Search for the cell housing the specified text and yield its (x, y) center coordinate. 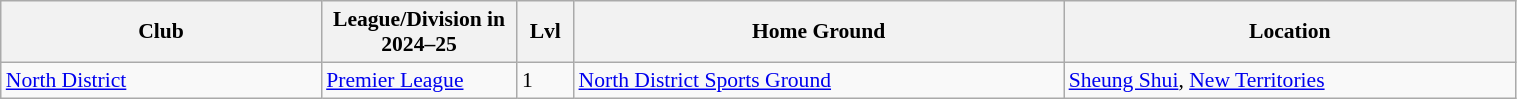
North District (161, 80)
Home Ground (819, 32)
1 (546, 80)
Club (161, 32)
League/Division in 2024–25 (419, 32)
Location (1290, 32)
North District Sports Ground (819, 80)
Premier League (419, 80)
Lvl (546, 32)
Sheung Shui, New Territories (1290, 80)
